Output the (X, Y) coordinate of the center of the cell containing the given text.  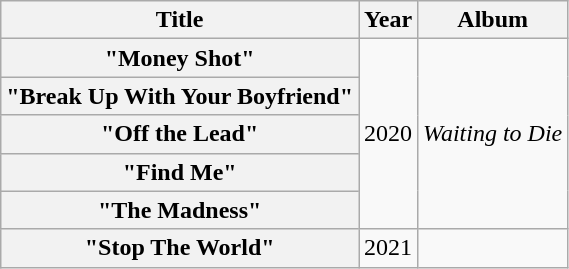
2020 (388, 134)
Album (493, 20)
Year (388, 20)
"Find Me" (180, 172)
"Money Shot" (180, 58)
Waiting to Die (493, 134)
"Stop The World" (180, 248)
"Break Up With Your Boyfriend" (180, 96)
Title (180, 20)
"Off the Lead" (180, 134)
"The Madness" (180, 210)
2021 (388, 248)
